From the cell containing the given text, extract its center point as (x, y) coordinate. 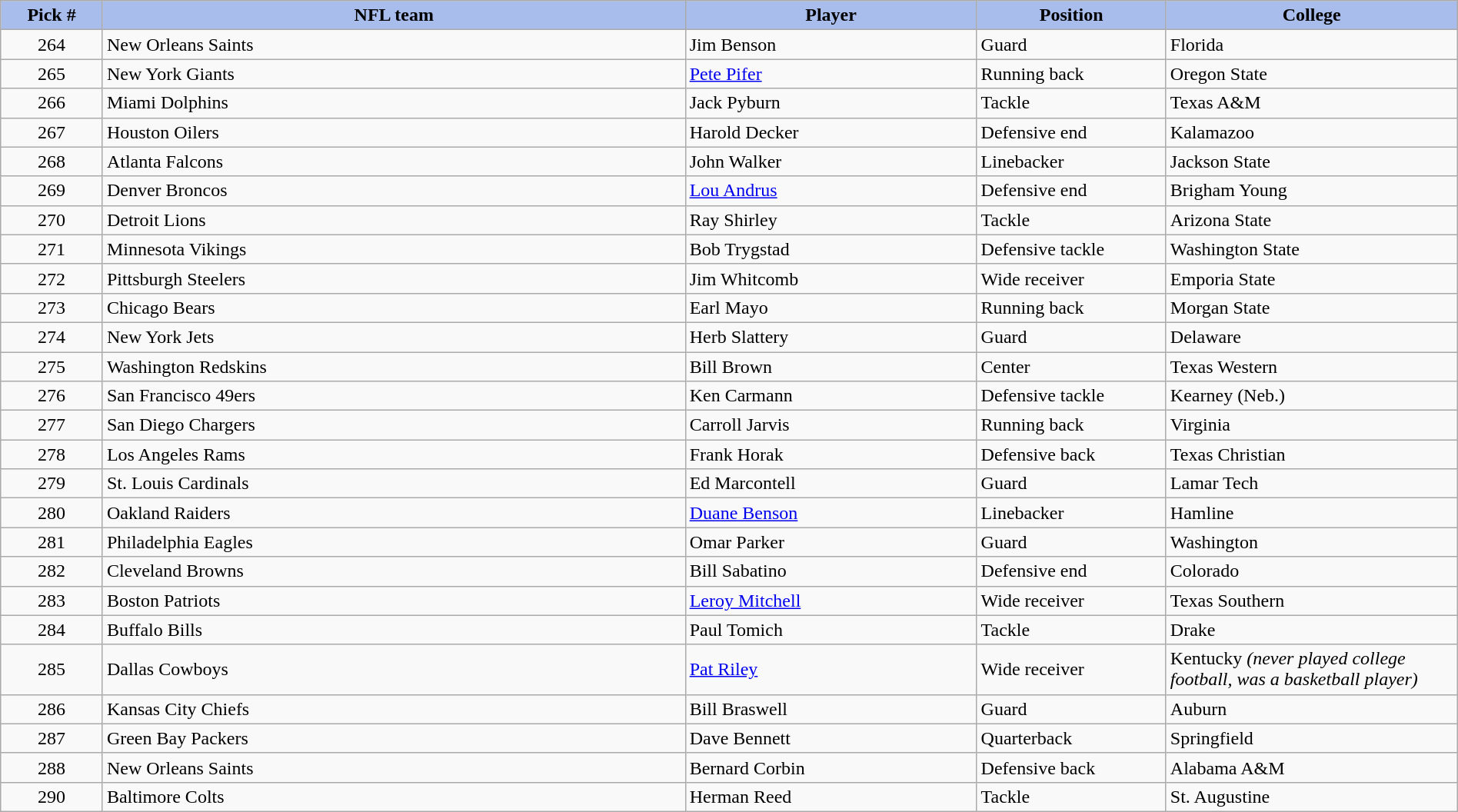
265 (52, 74)
Texas Christian (1312, 454)
Dave Bennett (831, 738)
286 (52, 709)
Texas A&M (1312, 103)
Colorado (1312, 571)
Buffalo Bills (394, 630)
270 (52, 220)
Chicago Bears (394, 308)
266 (52, 103)
Pat Riley (831, 669)
Harold Decker (831, 132)
Pete Pifer (831, 74)
275 (52, 367)
268 (52, 161)
Springfield (1312, 738)
282 (52, 571)
Virginia (1312, 425)
Herb Slattery (831, 337)
Kansas City Chiefs (394, 709)
Frank Horak (831, 454)
Leroy Mitchell (831, 601)
Ed Marcontell (831, 484)
Texas Western (1312, 367)
Omar Parker (831, 542)
San Francisco 49ers (394, 396)
Kearney (Neb.) (1312, 396)
Drake (1312, 630)
Bernard Corbin (831, 767)
Texas Southern (1312, 601)
272 (52, 278)
Player (831, 15)
Bill Braswell (831, 709)
Delaware (1312, 337)
Jack Pyburn (831, 103)
Green Bay Packers (394, 738)
Oakland Raiders (394, 513)
278 (52, 454)
Kalamazoo (1312, 132)
Florida (1312, 45)
287 (52, 738)
St. Augustine (1312, 797)
285 (52, 669)
Minnesota Vikings (394, 249)
St. Louis Cardinals (394, 484)
267 (52, 132)
Oregon State (1312, 74)
Arizona State (1312, 220)
NFL team (394, 15)
Morgan State (1312, 308)
281 (52, 542)
Jim Benson (831, 45)
271 (52, 249)
264 (52, 45)
Position (1071, 15)
Jackson State (1312, 161)
Philadelphia Eagles (394, 542)
John Walker (831, 161)
276 (52, 396)
Boston Patriots (394, 601)
279 (52, 484)
Ken Carmann (831, 396)
Washington (1312, 542)
Quarterback (1071, 738)
288 (52, 767)
269 (52, 191)
Lamar Tech (1312, 484)
290 (52, 797)
Atlanta Falcons (394, 161)
Auburn (1312, 709)
Brigham Young (1312, 191)
Center (1071, 367)
Lou Andrus (831, 191)
Paul Tomich (831, 630)
Jim Whitcomb (831, 278)
Baltimore Colts (394, 797)
Houston Oilers (394, 132)
Washington Redskins (394, 367)
Dallas Cowboys (394, 669)
Carroll Jarvis (831, 425)
Miami Dolphins (394, 103)
Pick # (52, 15)
280 (52, 513)
Cleveland Browns (394, 571)
274 (52, 337)
273 (52, 308)
283 (52, 601)
New York Jets (394, 337)
Emporia State (1312, 278)
Kentucky (never played college football, was a basketball player) (1312, 669)
Hamline (1312, 513)
Duane Benson (831, 513)
Los Angeles Rams (394, 454)
New York Giants (394, 74)
College (1312, 15)
Bill Sabatino (831, 571)
284 (52, 630)
Pittsburgh Steelers (394, 278)
San Diego Chargers (394, 425)
Alabama A&M (1312, 767)
Ray Shirley (831, 220)
277 (52, 425)
Detroit Lions (394, 220)
Herman Reed (831, 797)
Washington State (1312, 249)
Bill Brown (831, 367)
Denver Broncos (394, 191)
Bob Trygstad (831, 249)
Earl Mayo (831, 308)
